Return [x, y] of the center of cell containing provided text 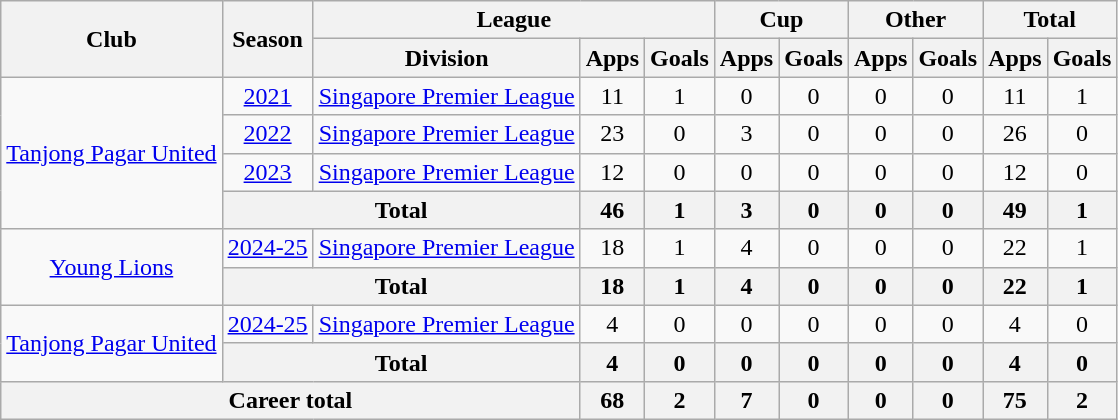
Cup [781, 20]
2021 [268, 96]
League [514, 20]
2023 [268, 172]
26 [1015, 134]
2022 [268, 134]
75 [1015, 400]
Young Lions [112, 267]
23 [612, 134]
Other [915, 20]
Career total [290, 400]
Season [268, 39]
49 [1015, 210]
7 [746, 400]
46 [612, 210]
Division [446, 58]
Club [112, 39]
68 [612, 400]
